Search for the cell housing the specified text and yield its [x, y] center coordinate. 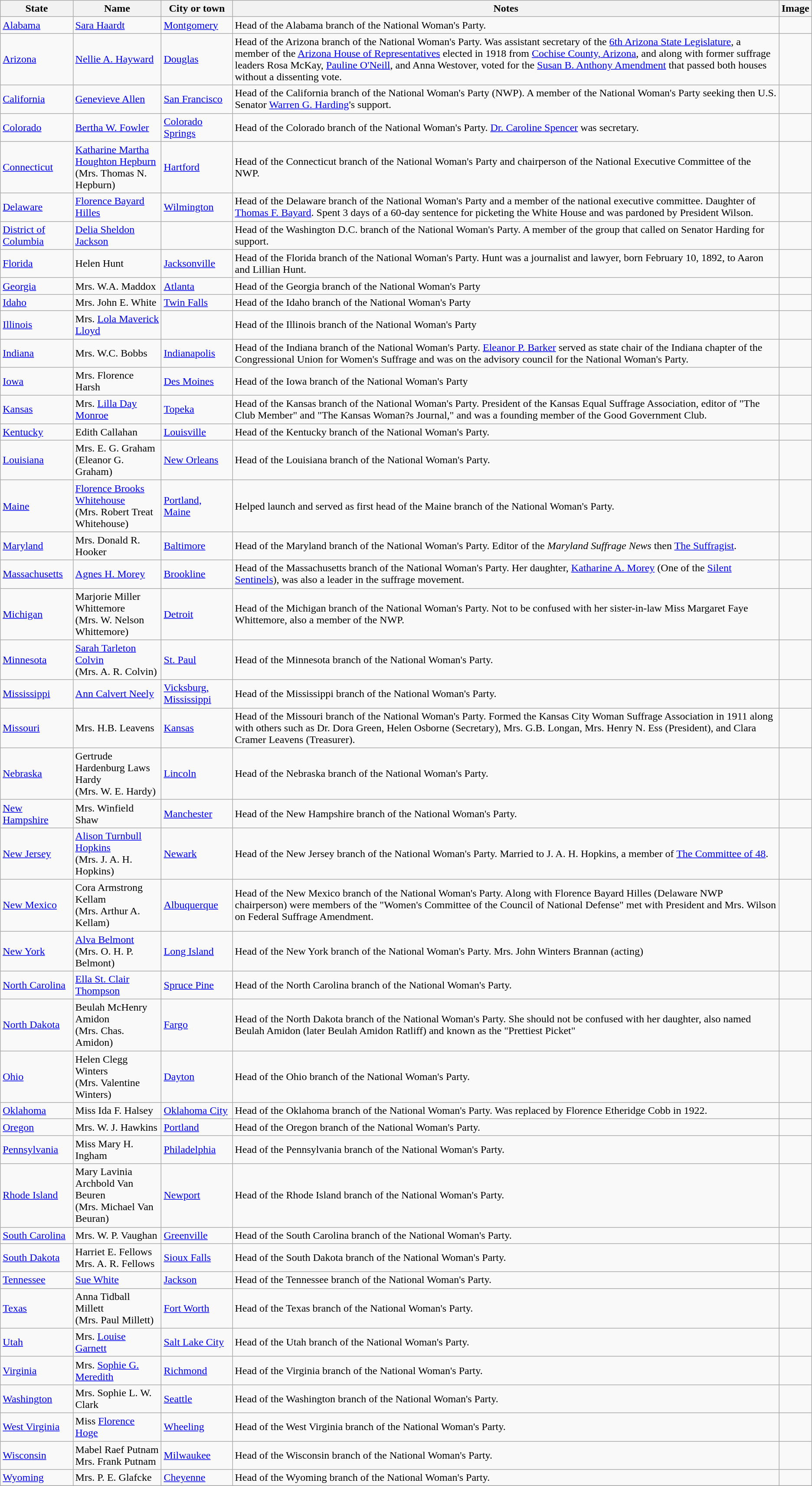
Brookline [197, 574]
Arizona [36, 59]
Des Moines [197, 382]
Oregon [36, 1127]
Wilmington [197, 207]
Mrs. Sophie G. Meredith [117, 1371]
Newport [197, 1195]
Portland, Maine [197, 506]
District of Columbia [36, 235]
Wheeling [197, 1427]
Virginia [36, 1371]
Spruce Pine [197, 985]
Mrs. W. P. Vaughan [117, 1235]
Ella St. Clair Thompson [117, 985]
Douglas [197, 59]
City or town [197, 9]
Richmond [197, 1371]
Indianapolis [197, 353]
Head of the South Carolina branch of the National Woman's Party. [506, 1235]
St. Paul [197, 660]
Hartford [197, 167]
Image [796, 9]
Head of the North Carolina branch of the National Woman's Party. [506, 985]
North Dakota [36, 1025]
Montgomery [197, 25]
Bertha W. Fowler [117, 128]
Head of the Louisiana branch of the National Woman's Party. [506, 460]
Connecticut [36, 167]
Head of the New York branch of the National Woman's Party. Mrs. John Winters Brannan (acting) [506, 951]
New Mexico [36, 905]
Rhode Island [36, 1195]
Florence Bayard Hilles [117, 207]
Head of the Maryland branch of the National Woman's Party. Editor of the Maryland Suffrage News then The Suffragist. [506, 546]
Head of the Florida branch of the National Woman's Party. Hunt was a journalist and lawyer, born February 10, 1892, to Aaron and Lillian Hunt. [506, 264]
Katharine Martha Houghton Hepburn (Mrs. Thomas N. Hepburn) [117, 167]
Head of the Washington D.C. branch of the National Woman's Party. A member of the group that called on Senator Harding for support. [506, 235]
Mary Lavinia Archbold Van Beuren (Mrs. Michael Van Beuran) [117, 1195]
Long Island [197, 951]
Helped launch and served as first head of the Maine branch of the National Woman's Party. [506, 506]
Vicksburg, Mississippi [197, 694]
Head of the Idaho branch of the National Woman's Party [506, 302]
Nebraska [36, 774]
Sarah Tarleton Colvin (Mrs. A. R. Colvin) [117, 660]
Ann Calvert Neely [117, 694]
Helen Hunt [117, 264]
Topeka [197, 409]
Head of the Oklahoma branch of the National Woman's Party. Was replaced by Florence Etheridge Cobb in 1922. [506, 1111]
Mrs. Donald R. Hooker [117, 546]
Washington [36, 1398]
Anna Tidball Millett (Mrs. Paul Millett) [117, 1308]
Twin Falls [197, 302]
Sara Haardt [117, 25]
Utah [36, 1342]
Maryland [36, 546]
Edith Callahan [117, 432]
Cora Armstrong Kellam (Mrs. Arthur A. Kellam) [117, 905]
Atlanta [197, 286]
Mrs. H.B. Leavens [117, 728]
Mrs. Lola Maverick Lloyd [117, 324]
Head of the West Virginia branch of the National Woman's Party. [506, 1427]
Oklahoma City [197, 1111]
Detroit [197, 614]
Head of the Mississippi branch of the National Woman's Party. [506, 694]
Miss Mary H. Ingham [117, 1149]
Mrs. John E. White [117, 302]
Colorado Springs [197, 128]
Mrs. Sophie L. W. Clark [117, 1398]
Harriet E. Fellows Mrs. A. R. Fellows [117, 1258]
Mrs. W. J. Hawkins [117, 1127]
West Virginia [36, 1427]
Beulah McHenry Amidon (Mrs. Chas. Amidon) [117, 1025]
South Dakota [36, 1258]
Massachusetts [36, 574]
Head of the Texas branch of the National Woman's Party. [506, 1308]
Texas [36, 1308]
Cheyenne [197, 1478]
Greenville [197, 1235]
San Francisco [197, 99]
Head of the Kentucky branch of the National Woman's Party. [506, 432]
Mrs. Lilla Day Monroe [117, 409]
Alva Belmont (Mrs. O. H. P. Belmont) [117, 951]
Marjorie Miller Whittemore (Mrs. W. Nelson Whittemore) [117, 614]
Notes [506, 9]
Name [117, 9]
New Jersey [36, 854]
Philadelphia [197, 1149]
Missouri [36, 728]
Jacksonville [197, 264]
Colorado [36, 128]
Manchester [197, 814]
Helen Clegg Winters (Mrs. Valentine Winters) [117, 1077]
Iowa [36, 382]
Milwaukee [197, 1455]
Florida [36, 264]
Head of the Wyoming branch of the National Woman's Party. [506, 1478]
Salt Lake City [197, 1342]
Idaho [36, 302]
Mississippi [36, 694]
Mrs. P. E. Glafcke [117, 1478]
Head of the Utah branch of the National Woman's Party. [506, 1342]
New Hampshire [36, 814]
Head of the Illinois branch of the National Woman's Party [506, 324]
Mabel Raef Putnam Mrs. Frank Putnam [117, 1455]
Head of the Virginia branch of the National Woman's Party. [506, 1371]
Sioux Falls [197, 1258]
Albuquerque [197, 905]
Kentucky [36, 432]
Alabama [36, 25]
Tennessee [36, 1280]
Wyoming [36, 1478]
Head of the Washington branch of the National Woman's Party. [506, 1398]
Miss Florence Hoge [117, 1427]
Head of the Pennsylvania branch of the National Woman's Party. [506, 1149]
Louisville [197, 432]
Head of the Tennessee branch of the National Woman's Party. [506, 1280]
Alison Turnbull Hopkins (Mrs. J. A. H. Hopkins) [117, 854]
Sue White [117, 1280]
Miss Ida F. Halsey [117, 1111]
Baltimore [197, 546]
Head of the Ohio branch of the National Woman's Party. [506, 1077]
Head of the Nebraska branch of the National Woman's Party. [506, 774]
Fargo [197, 1025]
South Carolina [36, 1235]
Head of the Minnesota branch of the National Woman's Party. [506, 660]
Head of the Iowa branch of the National Woman's Party [506, 382]
Dayton [197, 1077]
Mrs. Louise Garnett [117, 1342]
Head of the Oregon branch of the National Woman's Party. [506, 1127]
Louisiana [36, 460]
Pennsylvania [36, 1149]
New Orleans [197, 460]
Illinois [36, 324]
Fort Worth [197, 1308]
Jackson [197, 1280]
Head of the Colorado branch of the National Woman's Party. Dr. Caroline Spencer was secretary. [506, 128]
Head of the Alabama branch of the National Woman's Party. [506, 25]
Mrs. E. G. Graham (Eleanor G. Graham) [117, 460]
North Carolina [36, 985]
Head of the South Dakota branch of the National Woman's Party. [506, 1258]
Florence Brooks Whitehouse (Mrs. Robert Treat Whitehouse) [117, 506]
Portland [197, 1127]
Newark [197, 854]
Mrs. W.C. Bobbs [117, 353]
Oklahoma [36, 1111]
Gertrude Hardenburg Laws Hardy (Mrs. W. E. Hardy) [117, 774]
Head of the Georgia branch of the National Woman's Party [506, 286]
New York [36, 951]
Wisconsin [36, 1455]
State [36, 9]
Mrs. Winfield Shaw [117, 814]
Head of the Wisconsin branch of the National Woman's Party. [506, 1455]
Genevieve Allen [117, 99]
Seattle [197, 1398]
Agnes H. Morey [117, 574]
Ohio [36, 1077]
Nellie A. Hayward [117, 59]
Head of the New Hampshire branch of the National Woman's Party. [506, 814]
California [36, 99]
Georgia [36, 286]
Delia Sheldon Jackson [117, 235]
Head of the New Jersey branch of the National Woman's Party. Married to J. A. H. Hopkins, a member of The Committee of 48. [506, 854]
Michigan [36, 614]
Indiana [36, 353]
Head of the Connecticut branch of the National Woman's Party and chairperson of the National Executive Committee of the NWP. [506, 167]
Delaware [36, 207]
Lincoln [197, 774]
Minnesota [36, 660]
Head of the Rhode Island branch of the National Woman's Party. [506, 1195]
Mrs. Florence Harsh [117, 382]
Maine [36, 506]
Mrs. W.A. Maddox [117, 286]
